Search for the cell housing the specified text and yield its [x, y] center coordinate. 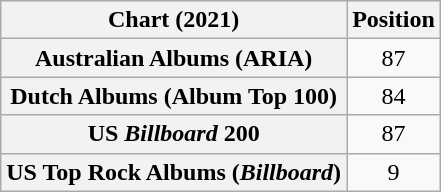
Dutch Albums (Album Top 100) [174, 96]
Australian Albums (ARIA) [174, 58]
9 [394, 172]
Position [394, 20]
US Top Rock Albums (Billboard) [174, 172]
US Billboard 200 [174, 134]
84 [394, 96]
Chart (2021) [174, 20]
